Identify which cell holds the provided text, then report its [x, y] central coordinate. 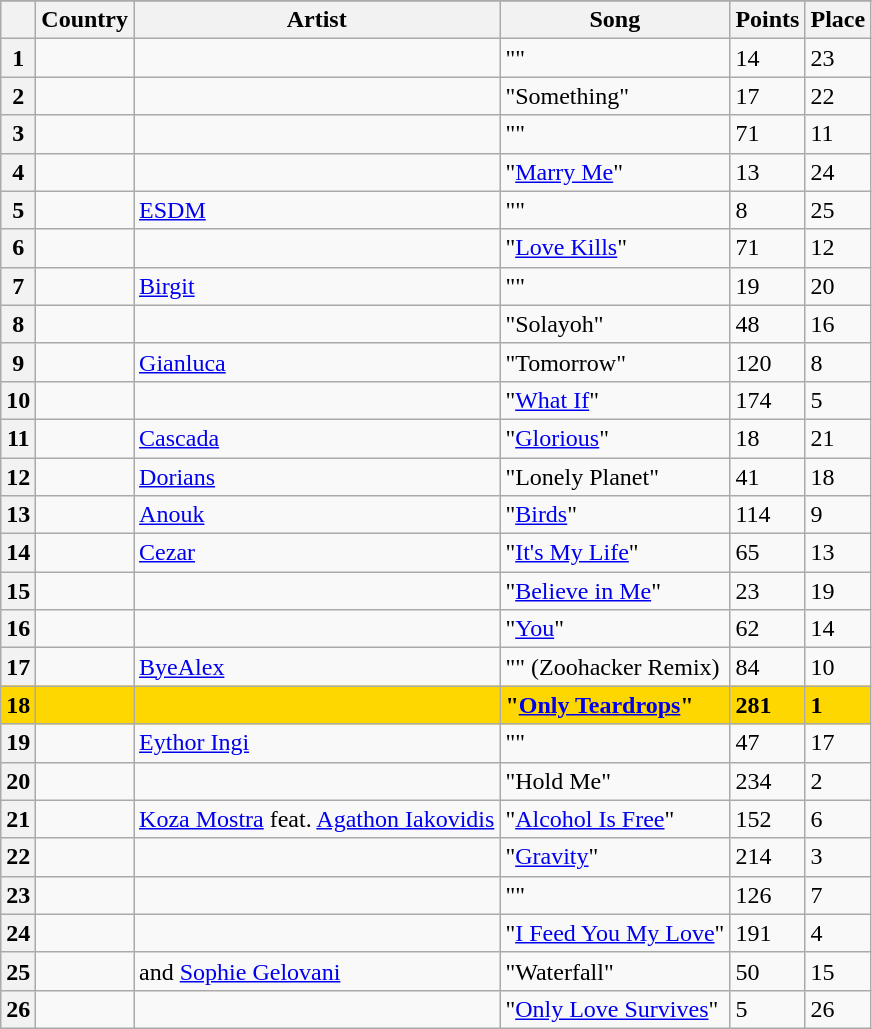
"Lonely Planet" [615, 477]
234 [768, 781]
"Birds" [615, 515]
"Marry Me" [615, 172]
and Sophie Gelovani [317, 971]
Gianluca [317, 362]
Cascada [317, 438]
ESDM [317, 210]
"Only Love Survives" [615, 1009]
Dorians [317, 477]
"Gravity" [615, 857]
214 [768, 857]
"Glorious" [615, 438]
Cezar [317, 553]
"Hold Me" [615, 781]
152 [768, 819]
Birgit [317, 286]
"Only Teardrops" [615, 705]
"" (Zoohacker Remix) [615, 667]
120 [768, 362]
Points [768, 20]
281 [768, 705]
50 [768, 971]
"Alcohol Is Free" [615, 819]
Koza Mostra feat. Agathon Iakovidis [317, 819]
"Solayoh" [615, 324]
Song [615, 20]
"Believe in Me" [615, 591]
Artist [317, 20]
62 [768, 629]
41 [768, 477]
65 [768, 553]
"I Feed You My Love" [615, 933]
"Tomorrow" [615, 362]
"Something" [615, 96]
"Love Kills" [615, 248]
47 [768, 743]
"What If" [615, 400]
ByeAlex [317, 667]
48 [768, 324]
84 [768, 667]
191 [768, 933]
Country [85, 20]
126 [768, 895]
"You" [615, 629]
114 [768, 515]
174 [768, 400]
"It's My Life" [615, 553]
Eythor Ingi [317, 743]
Anouk [317, 515]
Place [838, 20]
"Waterfall" [615, 971]
